Capture the cell that displays the provided text and extract its [x, y] central coordinate. 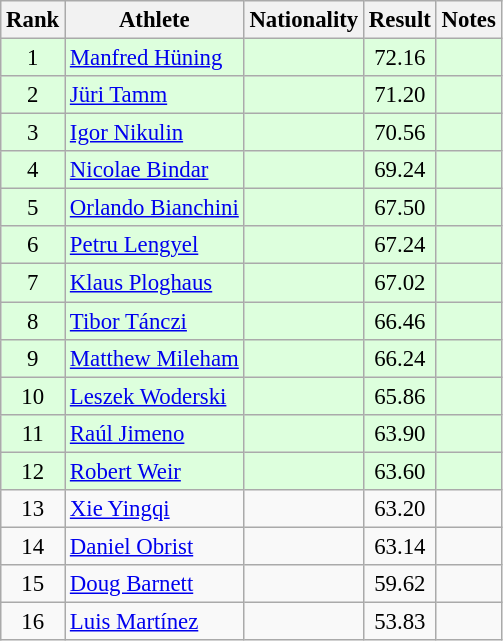
63.60 [400, 471]
4 [33, 170]
16 [33, 621]
Igor Nikulin [155, 133]
Doug Barnett [155, 584]
59.62 [400, 584]
63.20 [400, 509]
Daniel Obrist [155, 546]
10 [33, 396]
6 [33, 245]
12 [33, 471]
13 [33, 509]
69.24 [400, 170]
Klaus Ploghaus [155, 283]
72.16 [400, 58]
Matthew Mileham [155, 358]
67.50 [400, 208]
Robert Weir [155, 471]
Rank [33, 20]
Xie Yingqi [155, 509]
Leszek Woderski [155, 396]
53.83 [400, 621]
Petru Lengyel [155, 245]
2 [33, 95]
8 [33, 321]
5 [33, 208]
Nicolae Bindar [155, 170]
9 [33, 358]
15 [33, 584]
14 [33, 546]
Manfred Hüning [155, 58]
1 [33, 58]
Jüri Tamm [155, 95]
70.56 [400, 133]
3 [33, 133]
Athlete [155, 20]
Tibor Tánczi [155, 321]
11 [33, 433]
Luis Martínez [155, 621]
66.24 [400, 358]
63.14 [400, 546]
65.86 [400, 396]
Orlando Bianchini [155, 208]
Raúl Jimeno [155, 433]
67.02 [400, 283]
63.90 [400, 433]
Notes [468, 20]
67.24 [400, 245]
7 [33, 283]
66.46 [400, 321]
Nationality [304, 20]
71.20 [400, 95]
Result [400, 20]
